For the text-containing cell, return its midpoint in [x, y] coordinate format. 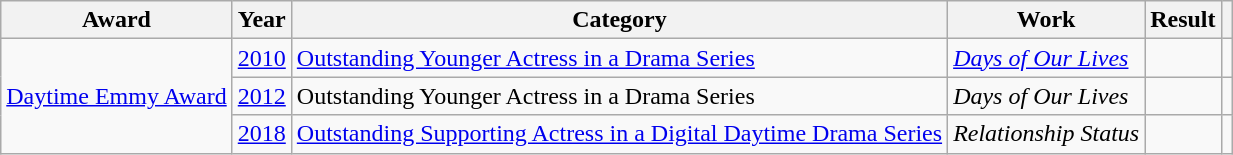
Year [262, 20]
Relationship Status [1046, 134]
Work [1046, 20]
2018 [262, 134]
2012 [262, 96]
Category [619, 20]
Daytime Emmy Award [116, 96]
Award [116, 20]
Outstanding Supporting Actress in a Digital Daytime Drama Series [619, 134]
Result [1183, 20]
2010 [262, 58]
